Capture the cell that displays the provided text and extract its (X, Y) central coordinate. 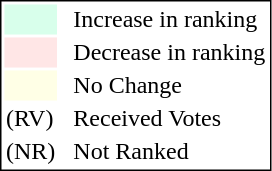
No Change (170, 85)
Increase in ranking (170, 19)
Received Votes (170, 119)
Decrease in ranking (170, 53)
(RV) (30, 119)
Not Ranked (170, 151)
(NR) (30, 151)
